Identify which cell holds the provided text, then report its (x, y) central coordinate. 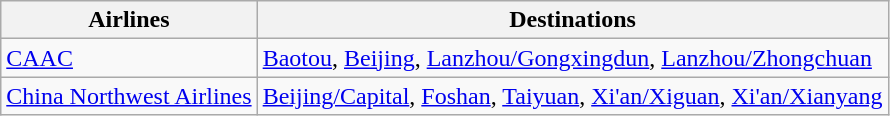
CAAC (129, 58)
Baotou, Beijing, Lanzhou/Gongxingdun, Lanzhou/Zhongchuan (572, 58)
Airlines (129, 20)
China Northwest Airlines (129, 96)
Beijing/Capital, Foshan, Taiyuan, Xi'an/Xiguan, Xi'an/Xianyang (572, 96)
Destinations (572, 20)
